Scan for the cell matching the given text and deliver its [X, Y] coordinate at center. 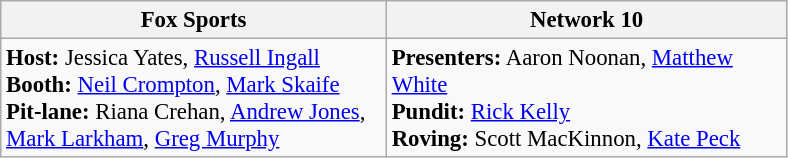
Network 10 [586, 20]
Fox Sports [194, 20]
Presenters: Aaron Noonan, Matthew WhitePundit: Rick KellyRoving: Scott MacKinnon, Kate Peck [586, 98]
Host: Jessica Yates, Russell IngallBooth: Neil Crompton, Mark SkaifePit-lane: Riana Crehan, Andrew Jones, Mark Larkham, Greg Murphy [194, 98]
